Return the [x, y] coordinate for the center point of the cell that contains the specified text.  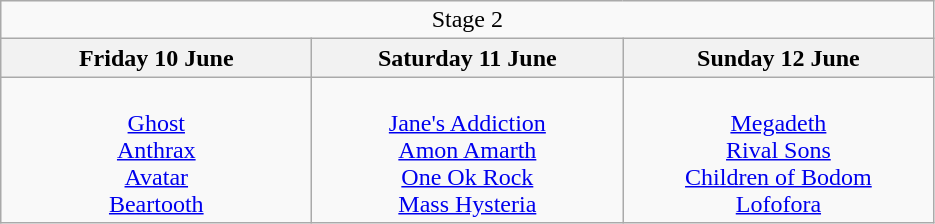
Friday 10 June [156, 58]
Ghost Anthrax Avatar Beartooth [156, 150]
Stage 2 [468, 20]
Saturday 11 June [468, 58]
Megadeth Rival Sons Children of Bodom Lofofora [778, 150]
Sunday 12 June [778, 58]
Jane's Addiction Amon Amarth One Ok Rock Mass Hysteria [468, 150]
